Identify which cell holds the provided text, then report its (X, Y) central coordinate. 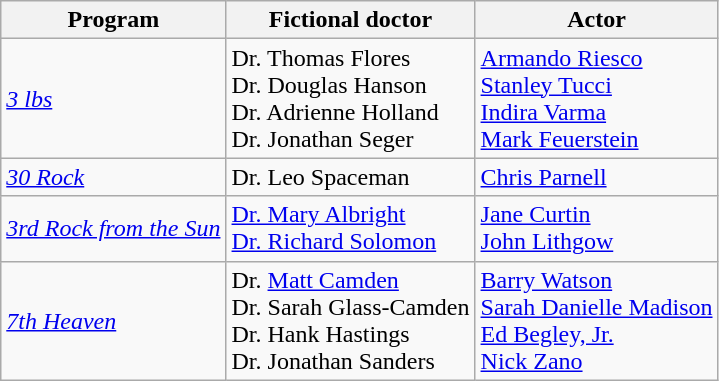
Dr. Matt CamdenDr. Sarah Glass-CamdenDr. Hank HastingsDr. Jonathan Sanders (350, 320)
3rd Rock from the Sun (114, 228)
30 Rock (114, 177)
7th Heaven (114, 320)
Fictional doctor (350, 20)
Dr. Mary AlbrightDr. Richard Solomon (350, 228)
Barry WatsonSarah Danielle MadisonEd Begley, Jr.Nick Zano (596, 320)
Jane CurtinJohn Lithgow (596, 228)
Dr. Thomas FloresDr. Douglas HansonDr. Adrienne HollandDr. Jonathan Seger (350, 98)
Program (114, 20)
Armando RiescoStanley TucciIndira VarmaMark Feuerstein (596, 98)
Actor (596, 20)
Dr. Leo Spaceman (350, 177)
Chris Parnell (596, 177)
3 lbs (114, 98)
